Capture the cell that displays the provided text and extract its [X, Y] central coordinate. 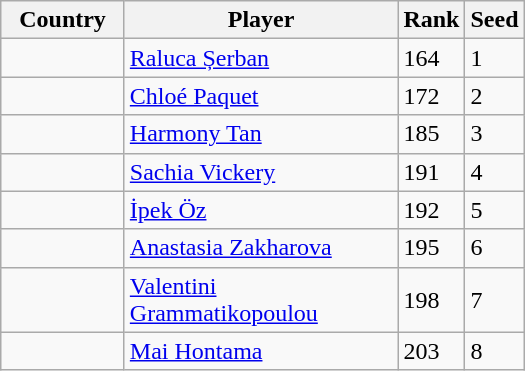
Raluca Șerban [261, 58]
Chloé Paquet [261, 96]
Valentini Grammatikopoulou [261, 300]
6 [494, 248]
Mai Hontama [261, 351]
7 [494, 300]
203 [432, 351]
4 [494, 172]
Harmony Tan [261, 134]
3 [494, 134]
2 [494, 96]
Rank [432, 20]
195 [432, 248]
Country [63, 20]
Sachia Vickery [261, 172]
164 [432, 58]
192 [432, 210]
Player [261, 20]
172 [432, 96]
İpek Öz [261, 210]
185 [432, 134]
191 [432, 172]
8 [494, 351]
1 [494, 58]
198 [432, 300]
Anastasia Zakharova [261, 248]
Seed [494, 20]
5 [494, 210]
